Find where the given text appears and provide that cell's center as (X, Y) coordinate. 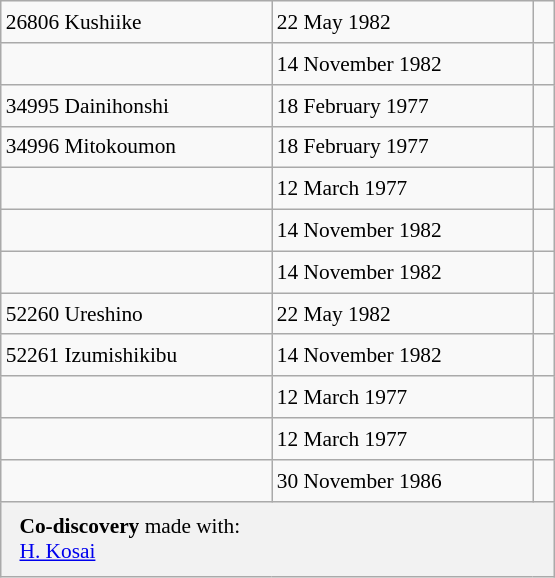
34995 Dainihonshi (136, 105)
52260 Ureshino (136, 314)
34996 Mitokoumon (136, 147)
26806 Kushiike (136, 22)
30 November 1986 (402, 480)
Co-discovery made with: H. Kosai (278, 539)
52261 Izumishikibu (136, 355)
